Pinpoint the cell where the given text exists, returning its (x, y) midpoint coordinate. 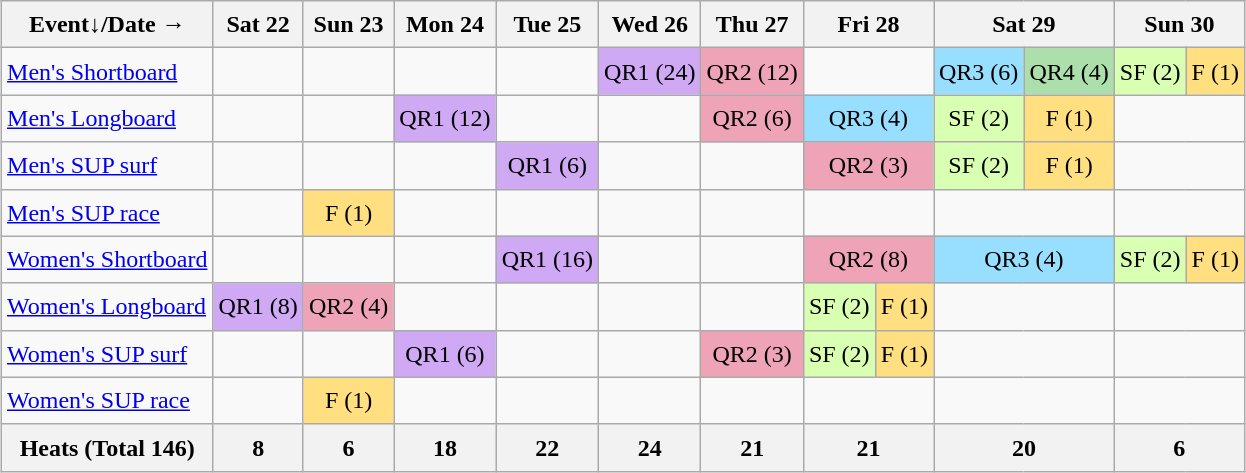
Fri 28 (868, 24)
Men's SUP surf (108, 166)
Thu 27 (752, 24)
24 (650, 448)
Tue 25 (547, 24)
QR2 (12) (752, 72)
Sat 22 (258, 24)
QR1 (16) (547, 260)
22 (547, 448)
Women's Longboard (108, 306)
18 (445, 448)
QR2 (8) (868, 260)
QR4 (4) (1069, 72)
Wed 26 (650, 24)
Heats (Total 146) (108, 448)
QR1 (24) (650, 72)
QR1 (12) (445, 118)
Men's SUP race (108, 212)
QR3 (6) (979, 72)
QR2 (6) (752, 118)
Mon 24 (445, 24)
20 (1024, 448)
Sun 30 (1179, 24)
Sun 23 (348, 24)
Women's SUP race (108, 400)
Men's Longboard (108, 118)
Women's SUP surf (108, 354)
Women's Shortboard (108, 260)
8 (258, 448)
Men's Shortboard (108, 72)
QR2 (4) (348, 306)
Event↓/Date → (108, 24)
QR1 (8) (258, 306)
Sat 29 (1024, 24)
